Detect which cell encompasses the target text, then output its (x, y) center coordinate. 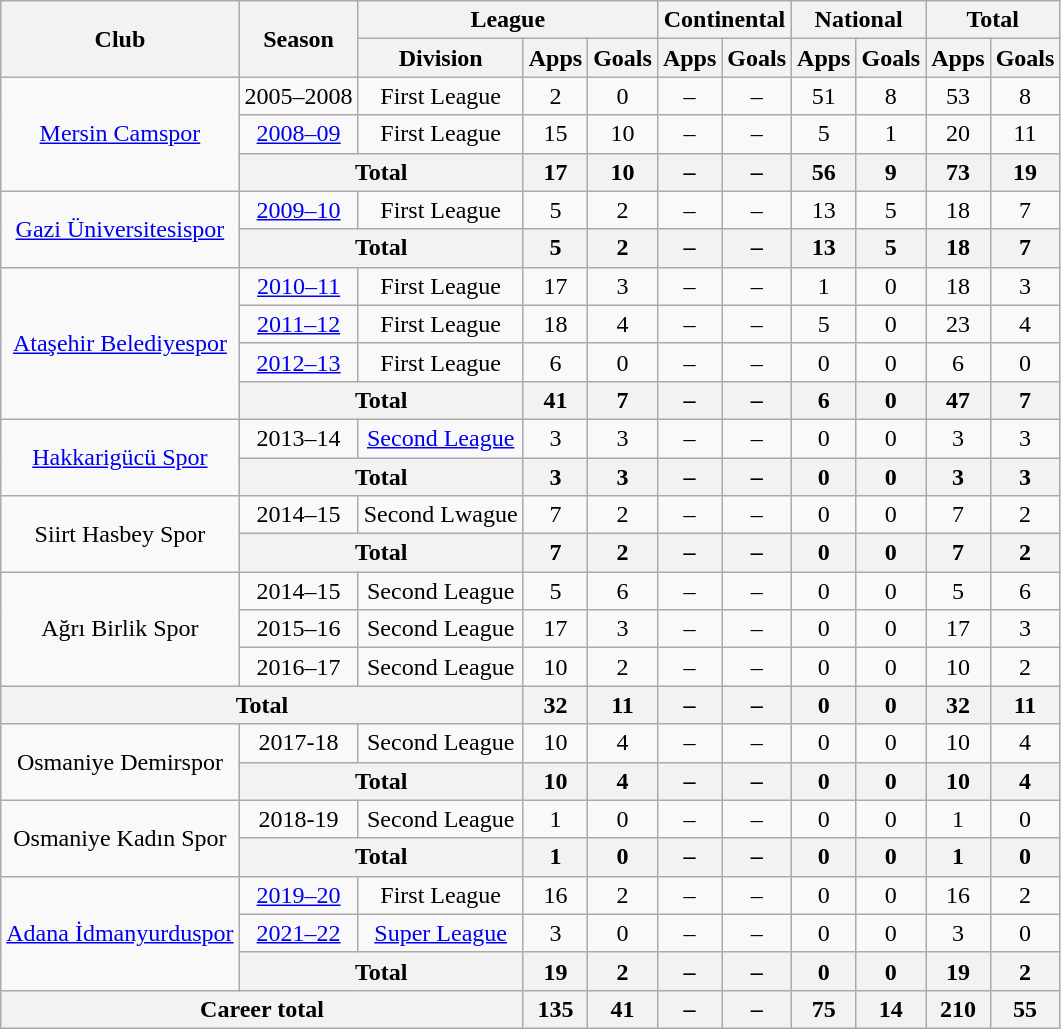
2005–2008 (298, 96)
2013–14 (298, 438)
2017-18 (298, 743)
Hakkarigücü Spor (120, 457)
53 (958, 96)
Super League (440, 933)
League (508, 20)
Continental (724, 20)
75 (824, 1009)
9 (891, 172)
47 (958, 400)
15 (555, 134)
Osmaniye Demirspor (120, 762)
56 (824, 172)
20 (958, 134)
Division (440, 58)
14 (891, 1009)
2012–13 (298, 362)
51 (824, 96)
2021–22 (298, 933)
Ataşehir Belediyespor (120, 343)
2010–11 (298, 286)
73 (958, 172)
National (859, 20)
Osmaniye Kadın Spor (120, 838)
Second Lwague (440, 515)
2011–12 (298, 324)
Adana İdmanyurduspor (120, 933)
Season (298, 39)
Club (120, 39)
2016–17 (298, 667)
Ağrı Birlik Spor (120, 629)
55 (1025, 1009)
135 (555, 1009)
210 (958, 1009)
2018-19 (298, 819)
23 (958, 324)
2009–10 (298, 210)
Gazi Üniversitesispor (120, 229)
2019–20 (298, 895)
2015–16 (298, 629)
2008–09 (298, 134)
Career total (262, 1009)
Mersin Camspor (120, 134)
Siirt Hasbey Spor (120, 534)
